Return (X, Y) of the center of cell containing provided text 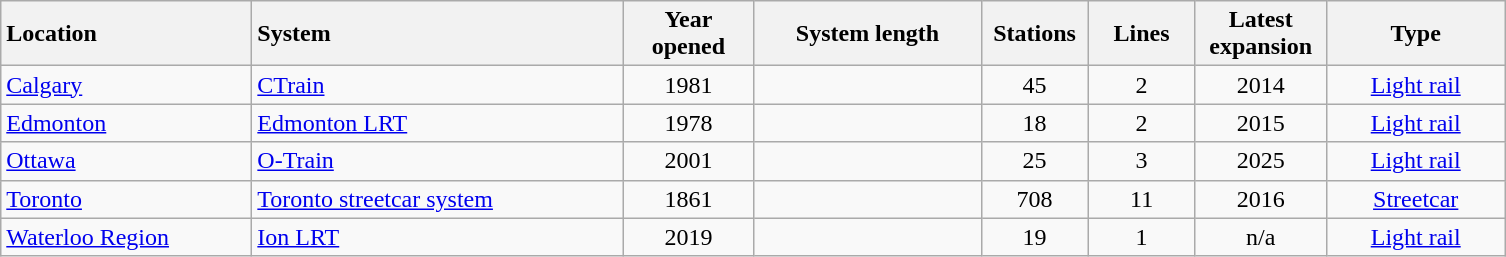
O-Train (438, 161)
19 (1034, 237)
Year opened (688, 34)
System length (868, 34)
Toronto (126, 199)
CTrain (438, 85)
Location (126, 34)
3 (1142, 161)
2025 (1260, 161)
Ion LRT (438, 237)
18 (1034, 123)
Type (1416, 34)
Streetcar (1416, 199)
2014 (1260, 85)
1 (1142, 237)
Calgary (126, 85)
1861 (688, 199)
1978 (688, 123)
2019 (688, 237)
25 (1034, 161)
Ottawa (126, 161)
Edmonton (126, 123)
2001 (688, 161)
2015 (1260, 123)
708 (1034, 199)
Toronto streetcar system (438, 199)
Stations (1034, 34)
Latest expansion (1260, 34)
n/a (1260, 237)
Waterloo Region (126, 237)
Lines (1142, 34)
Edmonton LRT (438, 123)
2016 (1260, 199)
45 (1034, 85)
11 (1142, 199)
System (438, 34)
1981 (688, 85)
